For the text-containing cell, return its midpoint in (x, y) coordinate format. 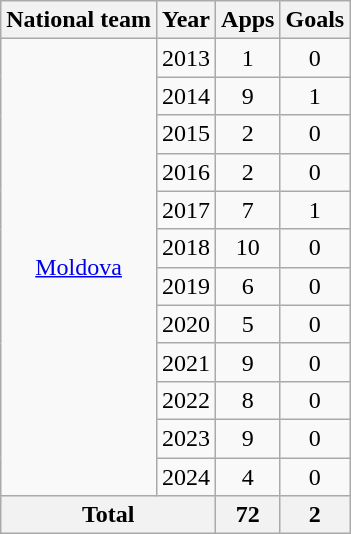
72 (248, 515)
Goals (315, 20)
2023 (186, 438)
2019 (186, 286)
4 (248, 477)
2016 (186, 172)
2022 (186, 400)
National team (79, 20)
6 (248, 286)
2013 (186, 58)
2024 (186, 477)
2014 (186, 96)
Year (186, 20)
Apps (248, 20)
2015 (186, 134)
10 (248, 248)
Moldova (79, 268)
2021 (186, 362)
5 (248, 324)
Total (108, 515)
2020 (186, 324)
7 (248, 210)
2018 (186, 248)
8 (248, 400)
2017 (186, 210)
